Locate the cell with the specified text and output its [X, Y] center coordinate. 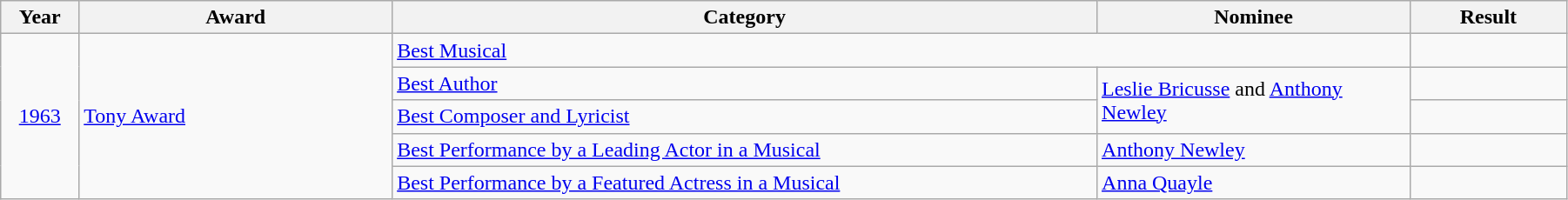
Tony Award [236, 117]
Award [236, 17]
Nominee [1254, 17]
Best Performance by a Featured Actress in a Musical [745, 183]
Result [1488, 17]
Best Musical [901, 50]
Year [40, 17]
Anthony Newley [1254, 150]
Leslie Bricusse and Anthony Newley [1254, 100]
Category [745, 17]
Best Composer and Lyricist [745, 117]
Best Performance by a Leading Actor in a Musical [745, 150]
Anna Quayle [1254, 183]
Best Author [745, 83]
1963 [40, 117]
